Search for the cell housing the specified text and yield its [x, y] center coordinate. 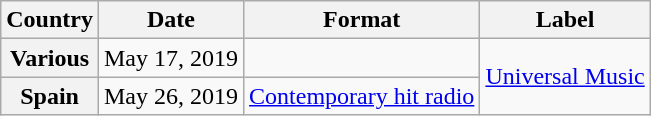
Contemporary hit radio [362, 96]
May 26, 2019 [170, 96]
Format [362, 20]
Label [565, 20]
Various [50, 58]
May 17, 2019 [170, 58]
Date [170, 20]
Country [50, 20]
Spain [50, 96]
Universal Music [565, 77]
